Return [x, y] of the center of cell containing provided text 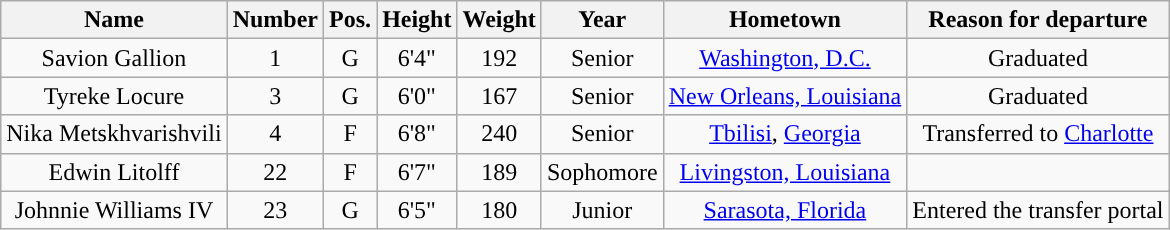
Name [114, 20]
Sarasota, Florida [785, 210]
Reason for departure [1038, 20]
Livingston, Louisiana [785, 172]
New Orleans, Louisiana [785, 96]
Savion Gallion [114, 58]
6'4" [417, 58]
Height [417, 20]
Edwin Litolff [114, 172]
6'8" [417, 134]
6'5" [417, 210]
192 [499, 58]
Entered the transfer portal [1038, 210]
Transferred to Charlotte [1038, 134]
22 [275, 172]
23 [275, 210]
Sophomore [602, 172]
180 [499, 210]
Tbilisi, Georgia [785, 134]
Pos. [350, 20]
1 [275, 58]
Year [602, 20]
6'0" [417, 96]
Washington, D.C. [785, 58]
Johnnie Williams IV [114, 210]
Junior [602, 210]
6'7" [417, 172]
Number [275, 20]
Tyreke Locure [114, 96]
3 [275, 96]
Nika Metskhvarishvili [114, 134]
240 [499, 134]
167 [499, 96]
4 [275, 134]
Hometown [785, 20]
189 [499, 172]
Weight [499, 20]
